Scan for the cell matching the given text and deliver its (x, y) coordinate at center. 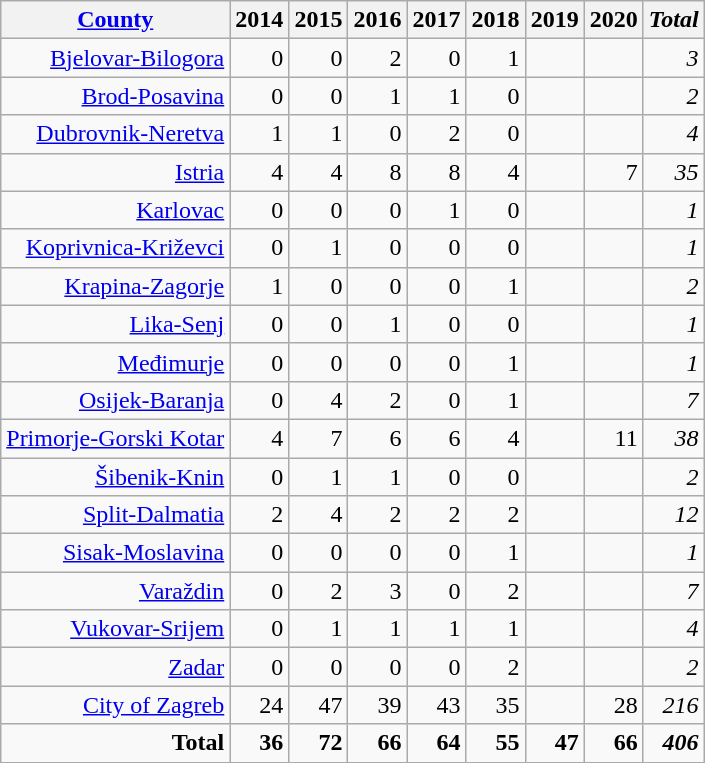
55 (496, 743)
Lika-Senj (116, 324)
Koprivnica-Križevci (116, 248)
24 (260, 705)
38 (674, 438)
72 (318, 743)
216 (674, 705)
2014 (260, 20)
Brod-Posavina (116, 96)
2017 (436, 20)
Bjelovar-Bilogora (116, 58)
Osijek-Baranja (116, 400)
Krapina-Zagorje (116, 286)
Split-Dalmatia (116, 515)
Vukovar-Srijem (116, 629)
Primorje-Gorski Kotar (116, 438)
2018 (496, 20)
Šibenik-Knin (116, 477)
Sisak-Moslavina (116, 553)
2019 (554, 20)
Dubrovnik-Neretva (116, 134)
Karlovac (116, 210)
Zadar (116, 667)
39 (378, 705)
County (116, 20)
11 (614, 438)
2016 (378, 20)
Varaždin (116, 591)
2015 (318, 20)
12 (674, 515)
City of Zagreb (116, 705)
28 (614, 705)
Međimurje (116, 362)
Istria (116, 172)
36 (260, 743)
43 (436, 705)
2020 (614, 20)
406 (674, 743)
64 (436, 743)
